Capture the cell that displays the provided text and extract its (X, Y) central coordinate. 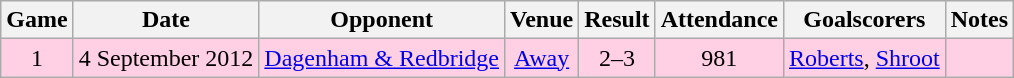
1 (37, 58)
Result (617, 20)
Attendance (719, 20)
Goalscorers (864, 20)
2–3 (617, 58)
Game (37, 20)
4 September 2012 (166, 58)
Away (541, 58)
Notes (979, 20)
Dagenham & Redbridge (382, 58)
Opponent (382, 20)
981 (719, 58)
Roberts, Shroot (864, 58)
Venue (541, 20)
Date (166, 20)
